Identify which cell holds the provided text, then report its [X, Y] central coordinate. 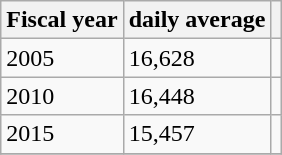
2005 [62, 58]
Fiscal year [62, 20]
2015 [62, 134]
2010 [62, 96]
daily average [197, 20]
15,457 [197, 134]
16,628 [197, 58]
16,448 [197, 96]
